Detect which cell encompasses the target text, then output its (X, Y) center coordinate. 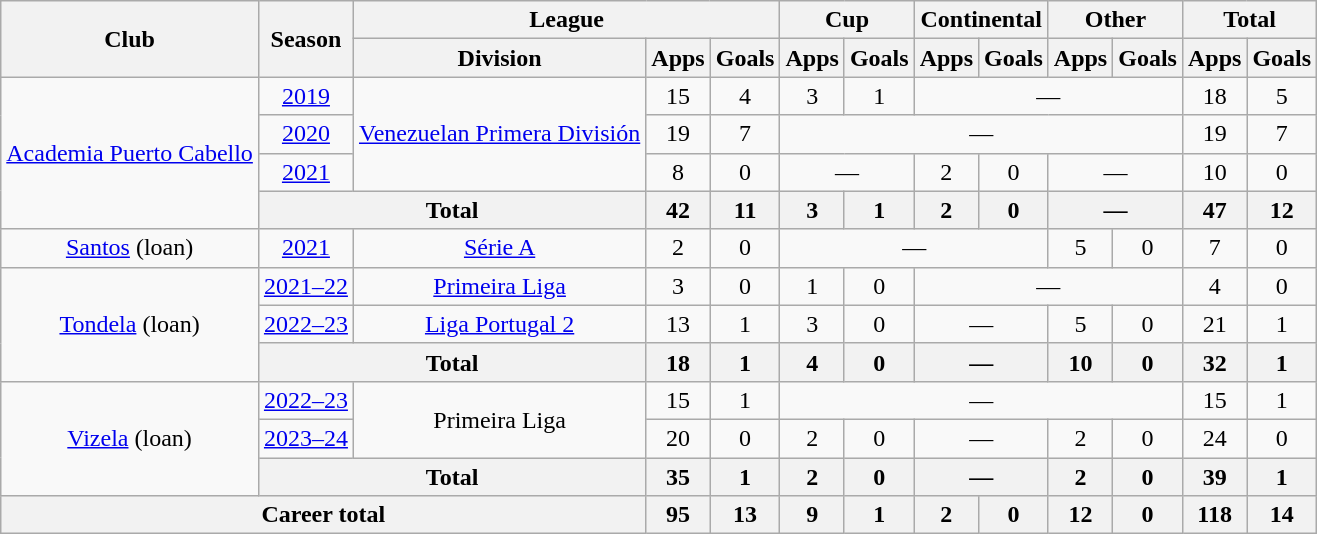
Liga Portugal 2 (499, 324)
21 (1214, 324)
Venezuelan Primera División (499, 134)
Série A (499, 248)
2020 (306, 134)
Academia Puerto Cabello (130, 153)
Club (130, 39)
9 (812, 515)
Tondela (loan) (130, 324)
Santos (loan) (130, 248)
11 (745, 210)
Cup (847, 20)
42 (678, 210)
Division (499, 58)
95 (678, 515)
League (566, 20)
Season (306, 39)
47 (1214, 210)
Vizela (loan) (130, 438)
2023–24 (306, 438)
2019 (306, 96)
20 (678, 438)
32 (1214, 362)
39 (1214, 477)
Continental (981, 20)
35 (678, 477)
118 (1214, 515)
14 (1282, 515)
8 (678, 172)
24 (1214, 438)
Career total (324, 515)
Other (1115, 20)
2021–22 (306, 286)
